Output the (X, Y) coordinate of the center of the cell containing the given text.  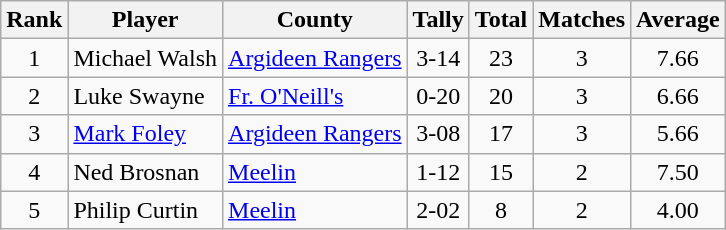
5.66 (678, 134)
Rank (34, 20)
Player (146, 20)
Michael Walsh (146, 58)
7.66 (678, 58)
Philip Curtin (146, 210)
Mark Foley (146, 134)
20 (501, 96)
0-20 (438, 96)
Luke Swayne (146, 96)
Fr. O'Neill's (316, 96)
3-08 (438, 134)
Matches (582, 20)
6.66 (678, 96)
4 (34, 172)
23 (501, 58)
1-12 (438, 172)
5 (34, 210)
1 (34, 58)
15 (501, 172)
3-14 (438, 58)
17 (501, 134)
Total (501, 20)
8 (501, 210)
Average (678, 20)
Ned Brosnan (146, 172)
2-02 (438, 210)
4.00 (678, 210)
County (316, 20)
7.50 (678, 172)
Tally (438, 20)
